Provide the (x, y) coordinate of the cell's center where the given text is located.  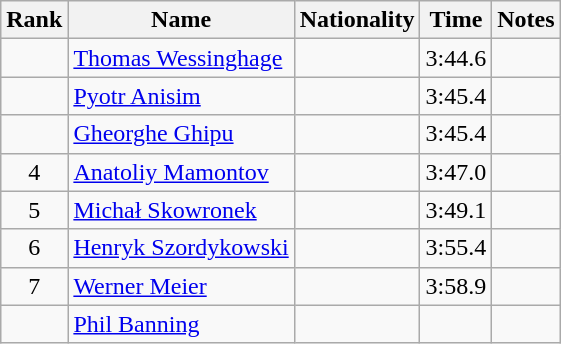
Rank (34, 20)
Name (181, 20)
7 (34, 286)
Michał Skowronek (181, 210)
Henryk Szordykowski (181, 248)
Anatoliy Mamontov (181, 172)
Time (456, 20)
5 (34, 210)
Gheorghe Ghipu (181, 134)
Thomas Wessinghage (181, 58)
3:44.6 (456, 58)
Phil Banning (181, 324)
3:55.4 (456, 248)
Nationality (357, 20)
4 (34, 172)
Pyotr Anisim (181, 96)
Werner Meier (181, 286)
3:47.0 (456, 172)
6 (34, 248)
3:58.9 (456, 286)
3:49.1 (456, 210)
Notes (526, 20)
